Extract the (x, y) coordinate from the center of the cell holding the provided text.  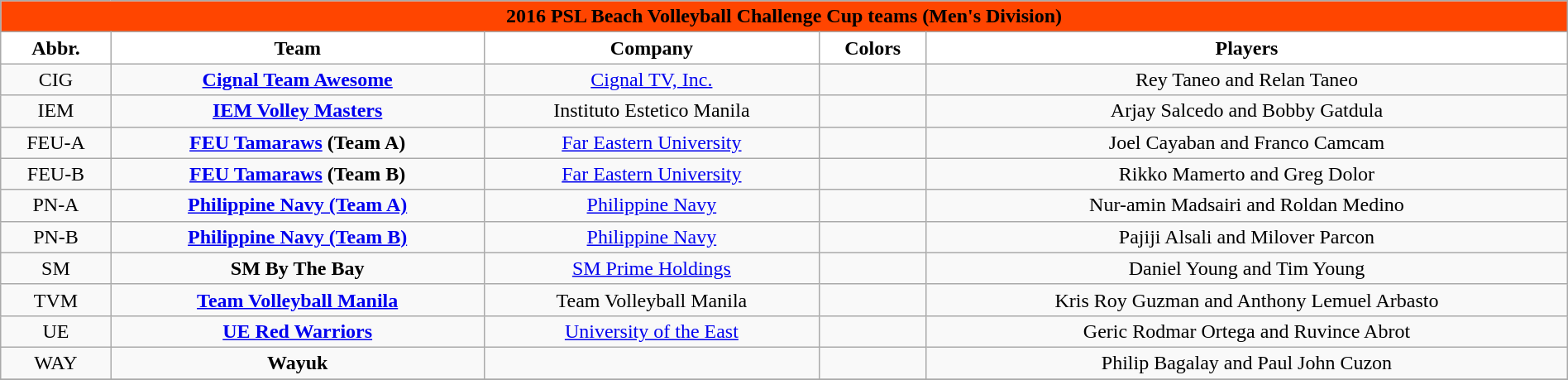
Daniel Young and Tim Young (1247, 268)
FEU Tamaraws (Team B) (298, 174)
Kris Roy Guzman and Anthony Lemuel Arbasto (1247, 300)
Arjay Salcedo and Bobby Gatdula (1247, 111)
Geric Rodmar Ortega and Ruvince Abrot (1247, 331)
IEM Volley Masters (298, 111)
FEU-A (56, 142)
Pajiji Alsali and Milover Parcon (1247, 237)
IEM (56, 111)
UE Red Warriors (298, 331)
CIG (56, 79)
Rey Taneo and Relan Taneo (1247, 79)
UE (56, 331)
FEU Tamaraws (Team A) (298, 142)
SM (56, 268)
2016 PSL Beach Volleyball Challenge Cup teams (Men's Division) (784, 17)
Instituto Estetico Manila (652, 111)
PN-A (56, 205)
FEU-B (56, 174)
Philip Bagalay and Paul John Cuzon (1247, 363)
SM By The Bay (298, 268)
SM Prime Holdings (652, 268)
Nur-amin Madsairi and Roldan Medino (1247, 205)
Wayuk (298, 363)
Philippine Navy (Team A) (298, 205)
Company (652, 48)
Joel Cayaban and Franco Camcam (1247, 142)
Players (1247, 48)
PN-B (56, 237)
Team (298, 48)
Philippine Navy (Team B) (298, 237)
Rikko Mamerto and Greg Dolor (1247, 174)
Cignal TV, Inc. (652, 79)
WAY (56, 363)
Cignal Team Awesome (298, 79)
Colors (873, 48)
University of the East (652, 331)
Abbr. (56, 48)
TVM (56, 300)
